Identify which cell holds the provided text, then report its [x, y] central coordinate. 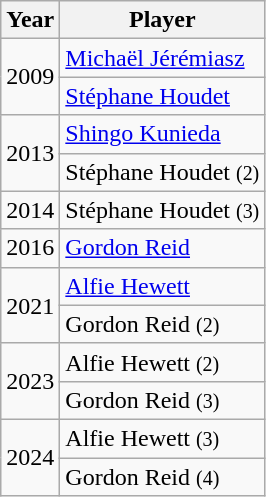
2023 [30, 381]
Shingo Kunieda [162, 134]
2021 [30, 305]
Stéphane Houdet (3) [162, 210]
Gordon Reid (2) [162, 324]
Gordon Reid [162, 248]
Gordon Reid (3) [162, 400]
2016 [30, 248]
Year [30, 20]
Alfie Hewett (3) [162, 438]
2024 [30, 457]
Stéphane Houdet [162, 96]
2009 [30, 77]
Michaël Jérémiasz [162, 58]
Gordon Reid (4) [162, 477]
Player [162, 20]
Stéphane Houdet (2) [162, 172]
Alfie Hewett [162, 286]
Alfie Hewett (2) [162, 362]
2014 [30, 210]
2013 [30, 153]
